Provide the (X, Y) coordinate of the cell's center where the given text is located.  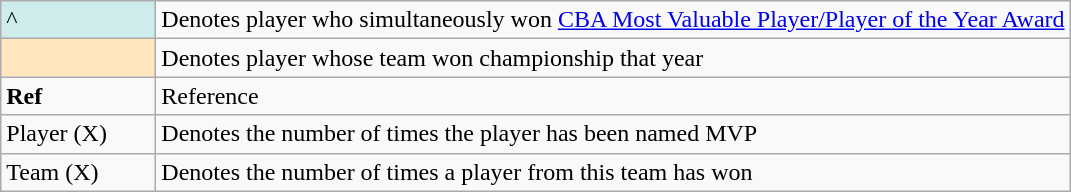
Denotes player who simultaneously won CBA Most Valuable Player/Player of the Year Award (613, 20)
Reference (613, 96)
Ref (78, 96)
Denotes the number of times a player from this team has won (613, 172)
^ (78, 20)
Team (X) (78, 172)
Denotes the number of times the player has been named MVP (613, 134)
Player (X) (78, 134)
Denotes player whose team won championship that year (613, 58)
